Return [X, Y] of the center of cell containing provided text 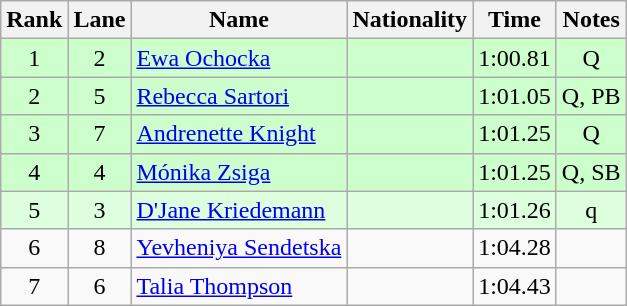
Talia Thompson [239, 286]
Ewa Ochocka [239, 58]
1:00.81 [515, 58]
Andrenette Knight [239, 134]
Nationality [410, 20]
D'Jane Kriedemann [239, 210]
Yevheniya Sendetska [239, 248]
8 [100, 248]
Name [239, 20]
Rebecca Sartori [239, 96]
Rank [34, 20]
1:04.43 [515, 286]
1:01.05 [515, 96]
Notes [591, 20]
Q, PB [591, 96]
1 [34, 58]
Mónika Zsiga [239, 172]
1:04.28 [515, 248]
Q, SB [591, 172]
Time [515, 20]
1:01.26 [515, 210]
Lane [100, 20]
q [591, 210]
